From the cell containing the given text, extract its center point as (x, y) coordinate. 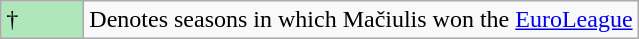
† (42, 20)
Denotes seasons in which Mačiulis won the EuroLeague (361, 20)
